Return (X, Y) of the center of cell containing provided text 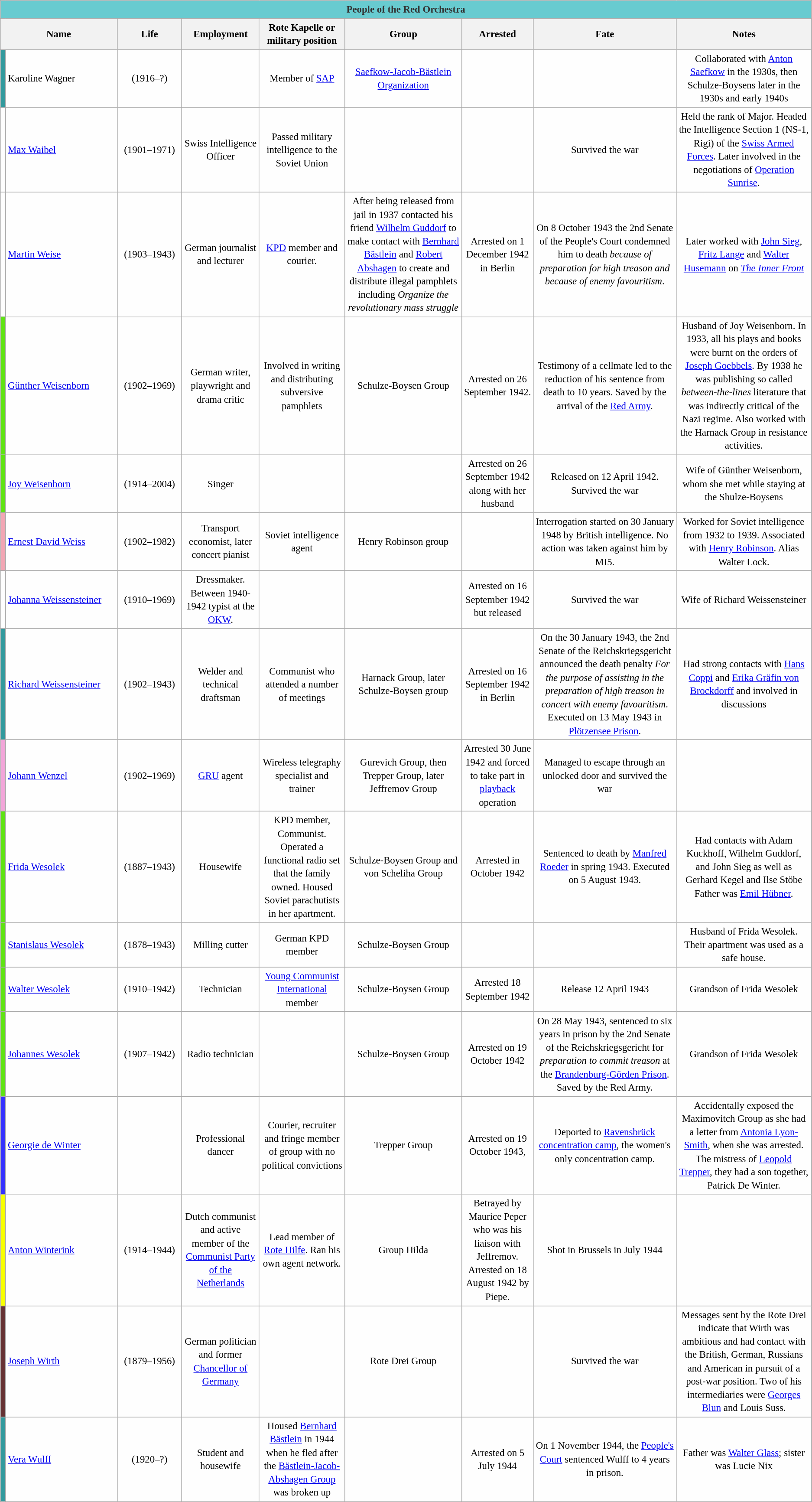
Martin Weise (62, 254)
Günther Weisenborn (62, 386)
Welder and technical draftsman (221, 684)
Arrested on 16 September 1942 but released (497, 600)
(1910–1942) (149, 989)
Young Communist International member (302, 989)
(1914–2004) (149, 484)
Wife of Richard Weissensteiner (744, 600)
Saefkow-Jacob-Bästlein Organization (403, 78)
KPD member and courier. (302, 254)
Lead member of Rote Hilfe. Ran his own agent network. (302, 1250)
Harnack Group, later Schulze-Boysen group (403, 684)
Karoline Wagner (62, 78)
(1914–1944) (149, 1250)
Housed Bernhard Bästlein in 1944 when he fled after the Bästlein-Jacob-Abshagen Group was broken up (302, 1459)
Dressmaker. Between 1940-1942 typist at the OKW. (221, 600)
Life (149, 34)
German journalist and lecturer (221, 254)
Worked for Soviet intelligence from 1932 to 1939. Associated with Henry Robinson. Alias Walter Lock. (744, 542)
Anton Winterink (62, 1250)
Group Hilda (403, 1250)
Shot in Brussels in July 1944 (605, 1250)
Swiss Intelligence Officer (221, 150)
Employment (221, 34)
Arrested on 5 July 1944 (497, 1459)
Had strong contacts with Hans Coppi and Erika Gräfin von Brockdorff and involved in discussions (744, 684)
Deported to Ravensbrück concentration camp, the women's only concentration camp. (605, 1145)
Fate (605, 34)
German politician and former Chancellor of Germany (221, 1361)
Collaborated with Anton Saefkow in the 1930s, then Schulze-Boysens later in the 1930s and early 1940s (744, 78)
Vera Wulff (62, 1459)
On 1 November 1944, the People's Court sentenced Wulff to 4 years in prison. (605, 1459)
Frida Wesolek (62, 867)
Arrested 30 June 1942 and forced to take part in playback operation (497, 775)
Student and housewife (221, 1459)
Arrested on 19 October 1942 (497, 1054)
(1903–1943) (149, 254)
Member of SAP (302, 78)
Stanislaus Wesolek (62, 945)
(1902–1982) (149, 542)
Father was Walter Glass; sister was Lucie Nix (744, 1459)
(1902–1943) (149, 684)
Henry Robinson group (403, 542)
Passed military intelligence to the Soviet Union (302, 150)
(1901–1971) (149, 150)
Walter Wesolek (62, 989)
(1916–?) (149, 78)
Notes (744, 34)
Arrested on 26 September 1942 along with her husband (497, 484)
Soviet intelligence agent (302, 542)
Housewife (221, 867)
Wife of Günther Weisenborn, whom she met while staying at the Shulze-Boysens (744, 484)
Arrested in October 1942 (497, 867)
Testimony of a cellmate led to the reduction of his sentence from death to 10 years. Saved by the arrival of the Red Army. (605, 386)
(1887–1943) (149, 867)
Arrested on 26 September 1942. (497, 386)
Arrested 18 September 1942 (497, 989)
Technician (221, 989)
Arrested on 19 October 1943, (497, 1145)
Managed to escape through an unlocked door and survived the war (605, 775)
Johanna Weissensteiner (62, 600)
Joseph Wirth (62, 1361)
Schulze-Boysen Group and von Scheliha Group (403, 867)
Group (403, 34)
(1920–?) (149, 1459)
Johann Wenzel (62, 775)
Radio technician (221, 1054)
Husband of Frida Wesolek. Their apartment was used as a safe house. (744, 945)
Name (59, 34)
Richard Weissensteiner (62, 684)
(1879–1956) (149, 1361)
Singer (221, 484)
Courier, recruiter and fringe member of group with no political convictions (302, 1145)
People of the Red Orchestra (406, 10)
Released on 12 April 1942. Survived the war (605, 484)
Johannes Wesolek (62, 1054)
Gurevich Group, then Trepper Group, later Jeffremov Group (403, 775)
Georgie de Winter (62, 1145)
Had contacts with Adam Kuckhoff, Wilhelm Guddorf, and John Sieg as well as Gerhard Kegel and Ilse Stöbe Father was Emil Hübner. (744, 867)
Transport economist, later concert pianist (221, 542)
GRU agent (221, 775)
Rote Kapelle or military position (302, 34)
Ernest David Weiss (62, 542)
Release 12 April 1943 (605, 989)
Sentenced to death by Manfred Roeder in spring 1943. Executed on 5 August 1943. (605, 867)
Later worked with John Sieg, Fritz Lange and Walter Husemann on The Inner Front (744, 254)
German KPD member (302, 945)
Arrested (497, 34)
German writer, playwright and drama critic (221, 386)
Communist who attended a number of meetings (302, 684)
Trepper Group (403, 1145)
Rote Drei Group (403, 1361)
Arrested on 1 December 1942 in Berlin (497, 254)
Betrayed by Maurice Peper who was his liaison with Jeffremov. Arrested on 18 August 1942 by Piepe. (497, 1250)
Interrogation started on 30 January 1948 by British intelligence. No action was taken against him by MI5. (605, 542)
(1878–1943) (149, 945)
Joy Weisenborn (62, 484)
(1910–1969) (149, 600)
(1907–1942) (149, 1054)
Professional dancer (221, 1145)
KPD member, Communist. Operated a functional radio set that the family owned. Housed Soviet parachutists in her apartment. (302, 867)
Max Waibel (62, 150)
Wireless telegraphy specialist and trainer (302, 775)
Milling cutter (221, 945)
Involved in writing and distributing subversive pamphlets (302, 386)
Dutch communist and active member of the Communist Party of the Netherlands (221, 1250)
Arrested on 16 September 1942 in Berlin (497, 684)
